Output the [X, Y] coordinate of the center of the cell containing the given text.  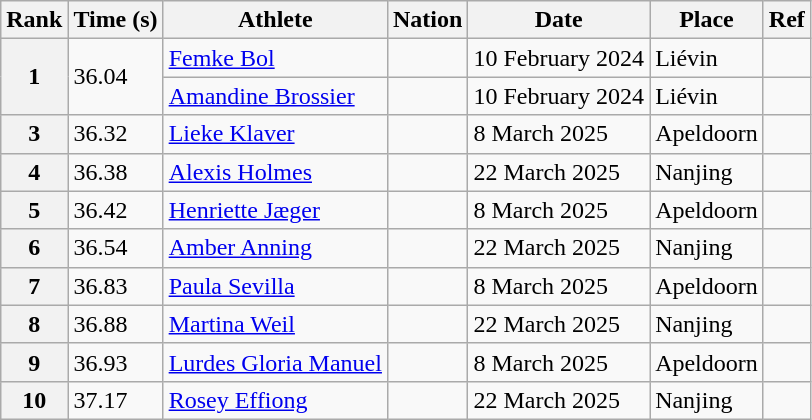
36.88 [116, 324]
36.83 [116, 286]
Nation [427, 20]
36.38 [116, 172]
6 [34, 248]
Amber Anning [275, 248]
36.32 [116, 134]
37.17 [116, 400]
Athlete [275, 20]
Date [559, 20]
7 [34, 286]
Amandine Brossier [275, 96]
36.42 [116, 210]
Place [707, 20]
10 [34, 400]
Ref [786, 20]
36.04 [116, 77]
5 [34, 210]
Time (s) [116, 20]
4 [34, 172]
Alexis Holmes [275, 172]
Martina Weil [275, 324]
Paula Sevilla [275, 286]
9 [34, 362]
8 [34, 324]
1 [34, 77]
36.93 [116, 362]
Femke Bol [275, 58]
36.54 [116, 248]
Henriette Jæger [275, 210]
Lieke Klaver [275, 134]
Rank [34, 20]
3 [34, 134]
Rosey Effiong [275, 400]
Lurdes Gloria Manuel [275, 362]
